Detect which cell encompasses the target text, then output its (x, y) center coordinate. 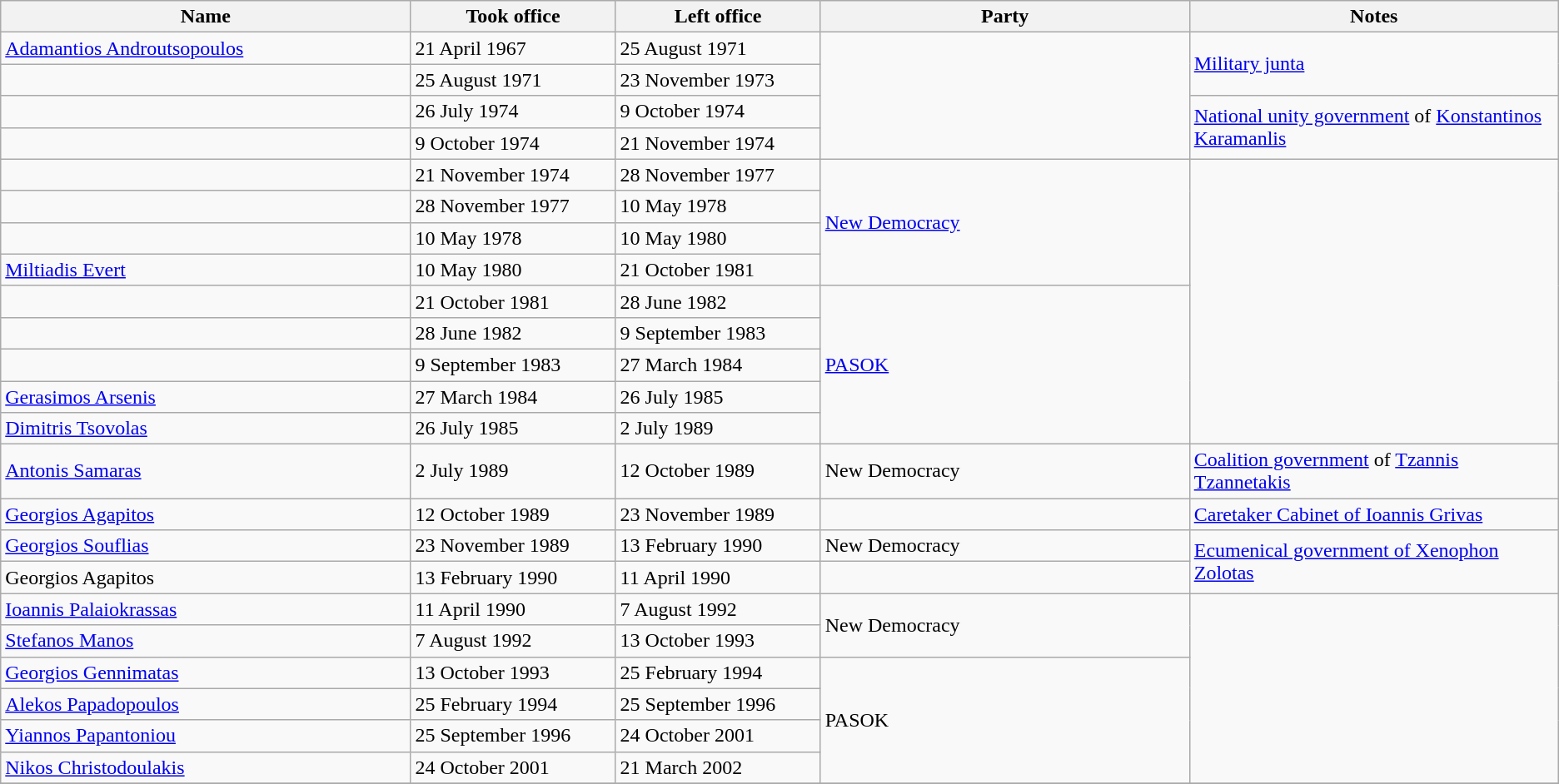
Took office (513, 17)
Nikos Christodoulakis (206, 767)
21 April 1967 (513, 48)
26 July 1974 (513, 112)
Antonis Samaras (206, 471)
Military junta (1374, 64)
23 November 1973 (718, 80)
Left office (718, 17)
Ioannis Palaiokrassas (206, 609)
Gerasimos Arsenis (206, 397)
Stefanos Manos (206, 641)
Coalition government of Tzannis Tzannetakis (1374, 471)
Miltiadis Evert (206, 270)
Yiannos Papantoniou (206, 736)
Alekos Papadopoulos (206, 704)
Party (1004, 17)
Name (206, 17)
Dimitris Tsovolas (206, 429)
Notes (1374, 17)
National unity government of Konstantinos Karamanlis (1374, 127)
Adamantios Androutsopoulos (206, 48)
Ecumenical government of Xenophon Zolotas (1374, 562)
Georgios Gennimatas (206, 672)
Caretaker Cabinet of Ioannis Grivas (1374, 514)
Georgios Souflias (206, 546)
21 March 2002 (718, 767)
